Capture the cell that displays the provided text and extract its (x, y) central coordinate. 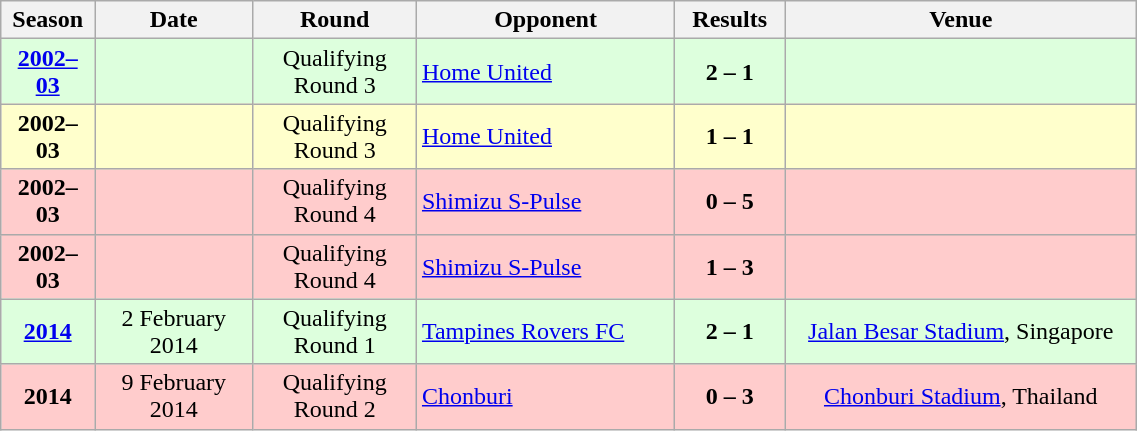
Tampines Rovers FC (545, 332)
0 – 5 (730, 202)
Chonburi (545, 396)
Venue (961, 20)
Qualifying Round 1 (335, 332)
Qualifying Round 2 (335, 396)
2 February 2014 (174, 332)
1 – 1 (730, 136)
Results (730, 20)
Season (48, 20)
1 – 3 (730, 266)
9 February 2014 (174, 396)
0 – 3 (730, 396)
Date (174, 20)
Round (335, 20)
Opponent (545, 20)
Chonburi Stadium, Thailand (961, 396)
Jalan Besar Stadium, Singapore (961, 332)
